Capture the cell that displays the provided text and extract its [x, y] central coordinate. 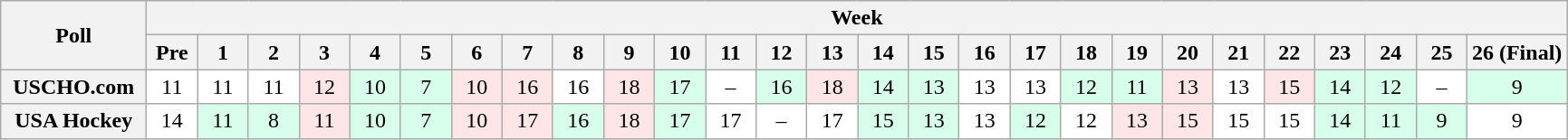
26 (Final) [1516, 52]
25 [1441, 52]
24 [1390, 52]
1 [223, 52]
Week [857, 18]
4 [375, 52]
23 [1340, 52]
6 [476, 52]
21 [1238, 52]
Pre [172, 52]
USA Hockey [74, 121]
Poll [74, 35]
19 [1137, 52]
2 [274, 52]
3 [324, 52]
22 [1289, 52]
20 [1188, 52]
5 [426, 52]
USCHO.com [74, 87]
